Locate the cell with the specified text and output its (X, Y) center coordinate. 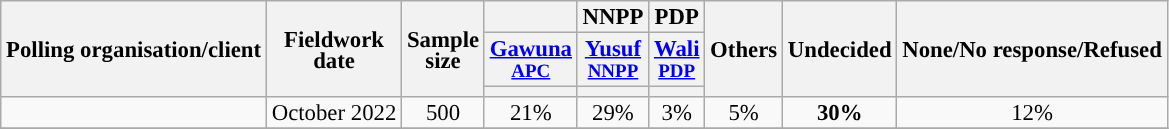
YusufNNPP (612, 60)
GawunaAPC (530, 60)
October 2022 (334, 113)
WaliPDP (677, 60)
Others (744, 49)
29% (612, 113)
21% (530, 113)
30% (839, 113)
5% (744, 113)
NNPP (612, 17)
Fieldworkdate (334, 49)
Samplesize (444, 49)
Undecided (839, 49)
None/No response/Refused (1032, 49)
3% (677, 113)
Polling organisation/client (134, 49)
12% (1032, 113)
PDP (677, 17)
500 (444, 113)
